For the text-containing cell, return its midpoint in [x, y] coordinate format. 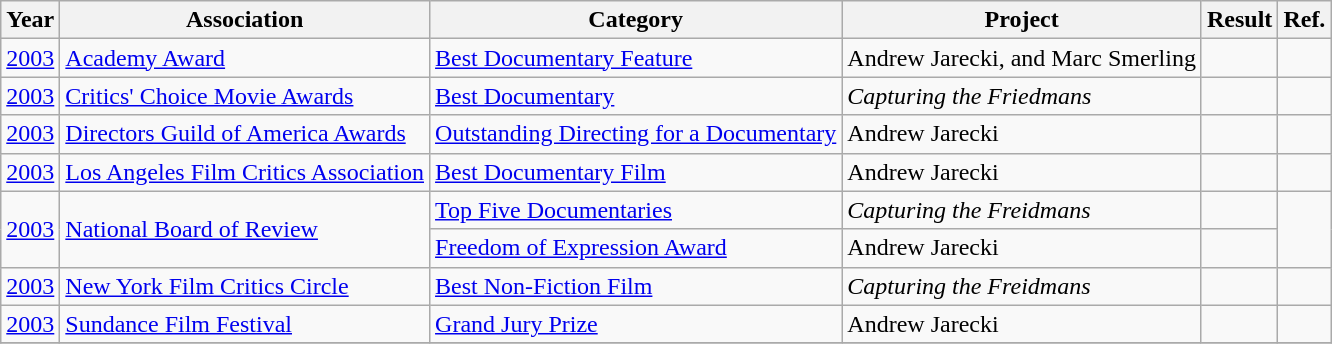
Freedom of Expression Award [636, 248]
Sundance Film Festival [245, 324]
Best Documentary [636, 96]
Best Documentary Film [636, 172]
Project [1022, 20]
Category [636, 20]
New York Film Critics Circle [245, 286]
Academy Award [245, 58]
Capturing the Friedmans [1022, 96]
National Board of Review [245, 229]
Top Five Documentaries [636, 210]
Grand Jury Prize [636, 324]
Best Documentary Feature [636, 58]
Best Non-Fiction Film [636, 286]
Result [1239, 20]
Outstanding Directing for a Documentary [636, 134]
Andrew Jarecki, and Marc Smerling [1022, 58]
Association [245, 20]
Directors Guild of America Awards [245, 134]
Critics' Choice Movie Awards [245, 96]
Year [30, 20]
Ref. [1304, 20]
Los Angeles Film Critics Association [245, 172]
